Capture the cell that displays the provided text and extract its (x, y) central coordinate. 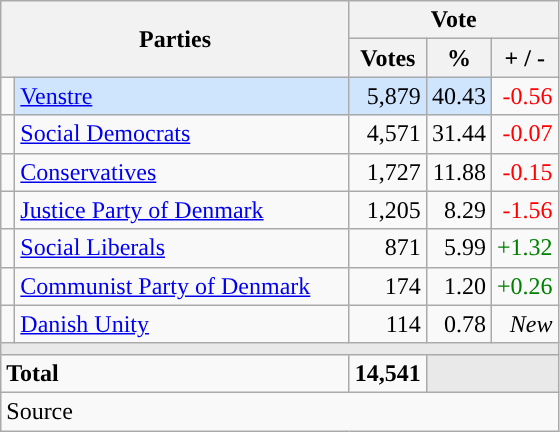
1,205 (388, 210)
1,727 (388, 172)
4,571 (388, 134)
+1.32 (524, 248)
Danish Unity (182, 324)
174 (388, 286)
+0.26 (524, 286)
Votes (388, 58)
Social Liberals (182, 248)
0.78 (458, 324)
Total (176, 373)
Source (280, 411)
11.88 (458, 172)
114 (388, 324)
Social Democrats (182, 134)
40.43 (458, 96)
Communist Party of Denmark (182, 286)
5.99 (458, 248)
31.44 (458, 134)
-0.56 (524, 96)
-0.07 (524, 134)
Justice Party of Denmark (182, 210)
5,879 (388, 96)
1.20 (458, 286)
Vote (454, 20)
% (458, 58)
Parties (176, 39)
-0.15 (524, 172)
New (524, 324)
14,541 (388, 373)
8.29 (458, 210)
-1.56 (524, 210)
+ / - (524, 58)
871 (388, 248)
Venstre (182, 96)
Conservatives (182, 172)
